Pinpoint the cell where the given text exists, returning its (X, Y) midpoint coordinate. 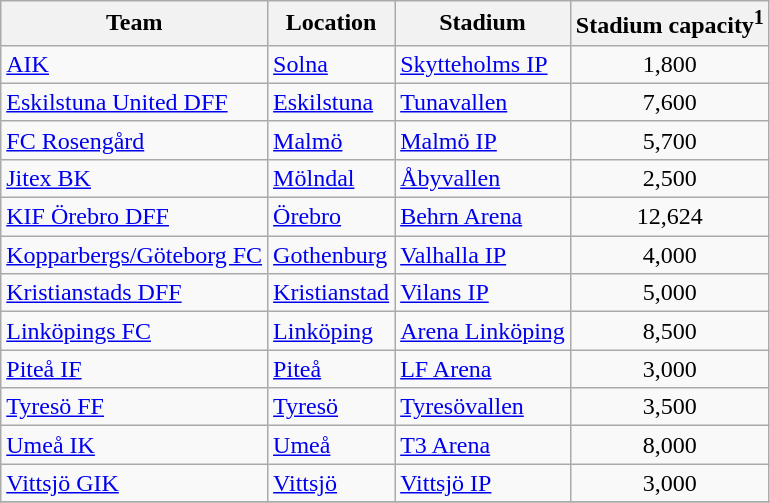
Gothenburg (332, 255)
Stadium (483, 24)
Tyresö FF (134, 407)
12,624 (670, 217)
5,700 (670, 140)
Team (134, 24)
Solna (332, 64)
Stadium capacity1 (670, 24)
Malmö IP (483, 140)
Arena Linköping (483, 331)
T3 Arena (483, 445)
1,800 (670, 64)
Linköpings FC (134, 331)
Malmö (332, 140)
Location (332, 24)
Eskilstuna (332, 102)
Behrn Arena (483, 217)
Kristianstad (332, 293)
4,000 (670, 255)
Eskilstuna United DFF (134, 102)
Mölndal (332, 178)
7,600 (670, 102)
Valhalla IP (483, 255)
Kristianstads DFF (134, 293)
Linköping (332, 331)
Jitex BK (134, 178)
LF Arena (483, 369)
Piteå IF (134, 369)
Skytteholms IP (483, 64)
2,500 (670, 178)
FC Rosengård (134, 140)
KIF Örebro DFF (134, 217)
Åbyvallen (483, 178)
Örebro (332, 217)
8,000 (670, 445)
Tunavallen (483, 102)
Piteå (332, 369)
5,000 (670, 293)
AIK (134, 64)
Kopparbergs/Göteborg FC (134, 255)
Tyresö (332, 407)
Vittsjö IP (483, 483)
8,500 (670, 331)
Umeå IK (134, 445)
Tyresövallen (483, 407)
3,500 (670, 407)
Vittsjö (332, 483)
Vilans IP (483, 293)
Vittsjö GIK (134, 483)
Umeå (332, 445)
